Provide the (X, Y) coordinate of the cell's center where the given text is located.  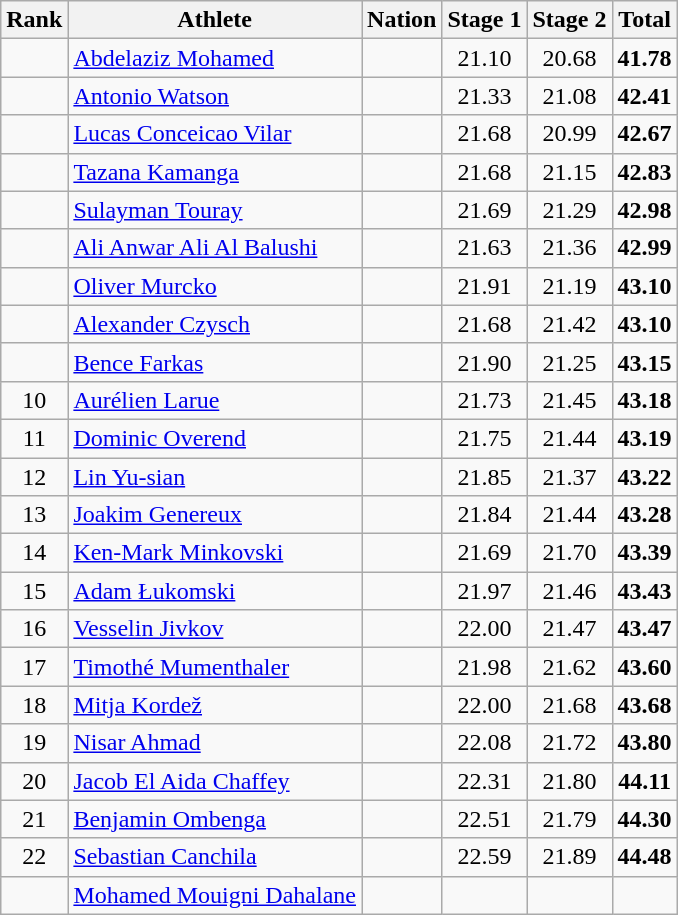
42.41 (644, 96)
20.99 (570, 134)
43.68 (644, 705)
Joakim Genereux (215, 515)
Antonio Watson (215, 96)
21.97 (484, 591)
21.33 (484, 96)
Oliver Murcko (215, 286)
21.80 (570, 781)
Nation (402, 20)
16 (34, 629)
21.75 (484, 438)
Rank (34, 20)
17 (34, 667)
43.19 (644, 438)
13 (34, 515)
Dominic Overend (215, 438)
21.89 (570, 857)
Ali Anwar Ali Al Balushi (215, 248)
21.19 (570, 286)
44.11 (644, 781)
Athlete (215, 20)
22.51 (484, 819)
21.63 (484, 248)
21.45 (570, 400)
22.31 (484, 781)
Alexander Czysch (215, 324)
Total (644, 20)
Abdelaziz Mohamed (215, 58)
43.39 (644, 553)
21.79 (570, 819)
21.37 (570, 477)
43.60 (644, 667)
Mitja Kordež (215, 705)
18 (34, 705)
Timothé Mumenthaler (215, 667)
21.62 (570, 667)
21.72 (570, 743)
Lin Yu-sian (215, 477)
41.78 (644, 58)
21.29 (570, 210)
22.08 (484, 743)
22 (34, 857)
21 (34, 819)
20.68 (570, 58)
21.85 (484, 477)
21.15 (570, 172)
42.83 (644, 172)
21.70 (570, 553)
42.98 (644, 210)
Sebastian Canchila (215, 857)
43.43 (644, 591)
Jacob El Aida Chaffey (215, 781)
43.22 (644, 477)
21.91 (484, 286)
Stage 2 (570, 20)
Sulayman Touray (215, 210)
21.36 (570, 248)
Vesselin Jivkov (215, 629)
Bence Farkas (215, 362)
Benjamin Ombenga (215, 819)
43.80 (644, 743)
Tazana Kamanga (215, 172)
14 (34, 553)
Nisar Ahmad (215, 743)
21.25 (570, 362)
44.30 (644, 819)
Stage 1 (484, 20)
44.48 (644, 857)
43.47 (644, 629)
21.42 (570, 324)
22.59 (484, 857)
Aurélien Larue (215, 400)
20 (34, 781)
21.08 (570, 96)
43.18 (644, 400)
42.99 (644, 248)
Ken-Mark Minkovski (215, 553)
11 (34, 438)
15 (34, 591)
Mohamed Mouigni Dahalane (215, 895)
Adam Łukomski (215, 591)
21.90 (484, 362)
43.15 (644, 362)
43.28 (644, 515)
19 (34, 743)
21.73 (484, 400)
21.47 (570, 629)
21.10 (484, 58)
12 (34, 477)
Lucas Conceicao Vilar (215, 134)
10 (34, 400)
21.98 (484, 667)
42.67 (644, 134)
21.46 (570, 591)
21.84 (484, 515)
